Provide the (X, Y) coordinate of the cell's center where the given text is located.  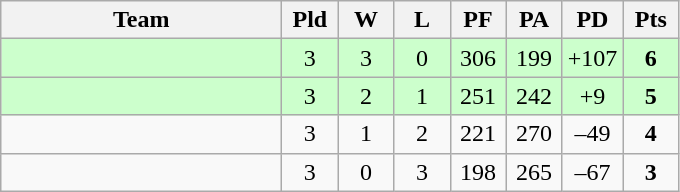
199 (534, 58)
–67 (592, 172)
PA (534, 20)
+9 (592, 96)
6 (651, 58)
221 (478, 134)
242 (534, 96)
PF (478, 20)
270 (534, 134)
198 (478, 172)
265 (534, 172)
Team (142, 20)
–49 (592, 134)
306 (478, 58)
4 (651, 134)
W (366, 20)
251 (478, 96)
5 (651, 96)
+107 (592, 58)
Pld (310, 20)
L (422, 20)
PD (592, 20)
Pts (651, 20)
